Provide the (x, y) coordinate of the cell's center where the given text is located.  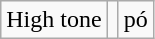
pó (136, 20)
High tone (54, 20)
